Determine the (x, y) coordinate at the center of the cell enclosing the given text.  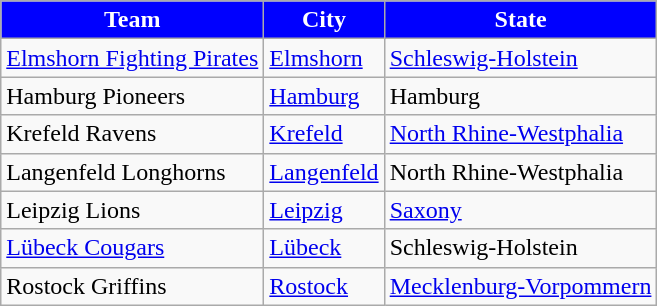
Krefeld (324, 134)
Leipzig (324, 210)
Lübeck (324, 248)
Leipzig Lions (132, 210)
Hamburg Pioneers (132, 96)
Krefeld Ravens (132, 134)
Mecklenburg-Vorpommern (520, 286)
Saxony (520, 210)
Elmshorn (324, 58)
Lübeck Cougars (132, 248)
Langenfeld Longhorns (132, 172)
Elmshorn Fighting Pirates (132, 58)
Team (132, 20)
Langenfeld (324, 172)
State (520, 20)
Rostock (324, 286)
Rostock Griffins (132, 286)
City (324, 20)
